Extract the (x, y) coordinate from the center of the cell holding the provided text.  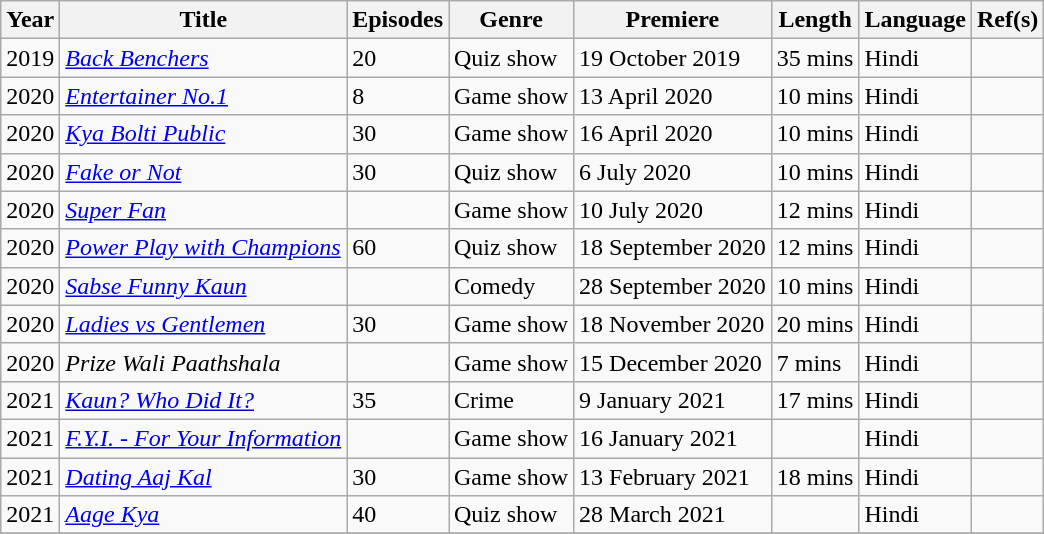
Comedy (510, 286)
Aage Kya (204, 515)
7 mins (815, 362)
6 July 2020 (673, 172)
Power Play with Champions (204, 248)
Kaun? Who Did It? (204, 400)
Kya Bolti Public (204, 134)
Ladies vs Gentlemen (204, 324)
15 December 2020 (673, 362)
Fake or Not (204, 172)
Super Fan (204, 210)
Year (30, 20)
Language (915, 20)
Sabse Funny Kaun (204, 286)
40 (398, 515)
60 (398, 248)
Genre (510, 20)
28 September 2020 (673, 286)
19 October 2019 (673, 58)
13 April 2020 (673, 96)
18 September 2020 (673, 248)
35 mins (815, 58)
28 March 2021 (673, 515)
Prize Wali Paathshala (204, 362)
Crime (510, 400)
Episodes (398, 20)
8 (398, 96)
20 mins (815, 324)
9 January 2021 (673, 400)
Premiere (673, 20)
16 January 2021 (673, 438)
Entertainer No.1 (204, 96)
16 April 2020 (673, 134)
35 (398, 400)
Title (204, 20)
17 mins (815, 400)
18 mins (815, 477)
10 July 2020 (673, 210)
2019 (30, 58)
F.Y.I. - For Your Information (204, 438)
Ref(s) (1007, 20)
18 November 2020 (673, 324)
13 February 2021 (673, 477)
Back Benchers (204, 58)
Dating Aaj Kal (204, 477)
Length (815, 20)
20 (398, 58)
